Identify which cell holds the provided text, then report its (X, Y) central coordinate. 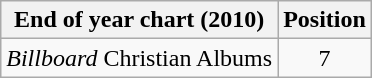
7 (325, 58)
Position (325, 20)
End of year chart (2010) (140, 20)
Billboard Christian Albums (140, 58)
